Detect which cell encompasses the target text, then output its [x, y] center coordinate. 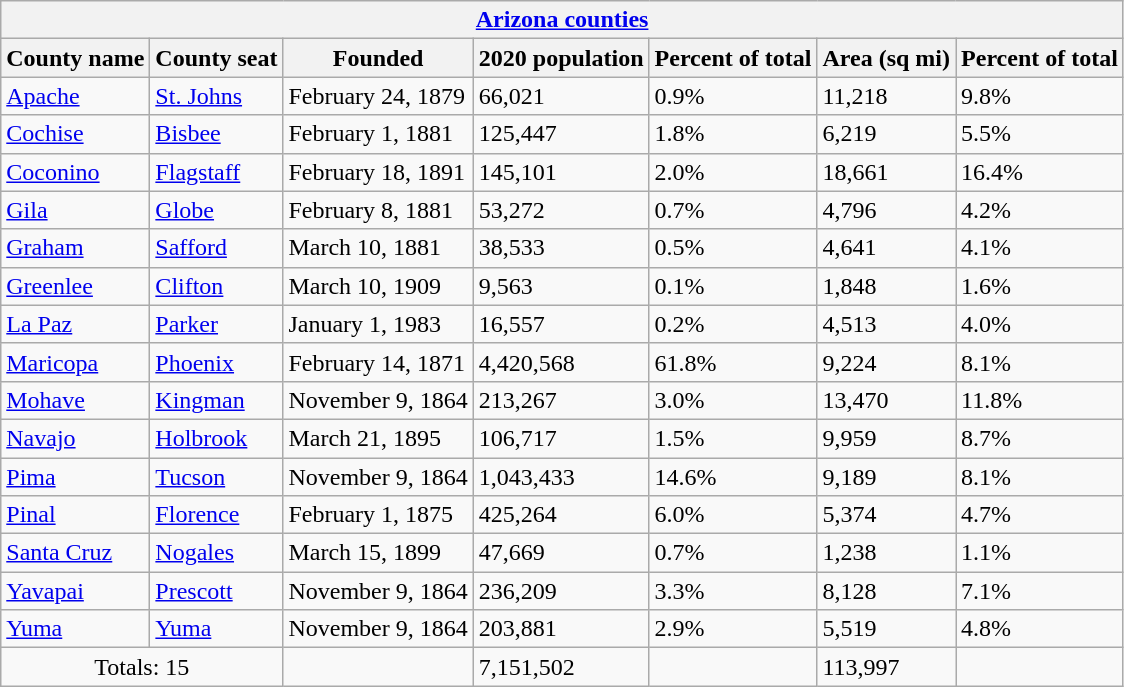
Maricopa [76, 362]
1.8% [733, 134]
6.0% [733, 515]
March 10, 1909 [378, 286]
Pinal [76, 515]
Apache [76, 96]
Prescott [216, 591]
47,669 [561, 553]
9.8% [1040, 96]
213,267 [561, 400]
Coconino [76, 172]
Greenlee [76, 286]
8.7% [1040, 438]
53,272 [561, 210]
Area (sq mi) [886, 58]
6,219 [886, 134]
Nogales [216, 553]
2020 population [561, 58]
1,043,433 [561, 477]
4.7% [1040, 515]
1,238 [886, 553]
9,189 [886, 477]
Tucson [216, 477]
Cochise [76, 134]
0.9% [733, 96]
5,519 [886, 629]
8,128 [886, 591]
Holbrook [216, 438]
Arizona counties [562, 20]
125,447 [561, 134]
4.1% [1040, 248]
February 14, 1871 [378, 362]
Navajo [76, 438]
4,641 [886, 248]
Flagstaff [216, 172]
La Paz [76, 324]
38,533 [561, 248]
3.0% [733, 400]
11,218 [886, 96]
Graham [76, 248]
February 18, 1891 [378, 172]
Founded [378, 58]
Kingman [216, 400]
Gila [76, 210]
4.2% [1040, 210]
St. Johns [216, 96]
16.4% [1040, 172]
County name [76, 58]
5.5% [1040, 134]
113,997 [886, 667]
14.6% [733, 477]
February 8, 1881 [378, 210]
9,959 [886, 438]
Santa Cruz [76, 553]
0.1% [733, 286]
106,717 [561, 438]
9,563 [561, 286]
145,101 [561, 172]
1.6% [1040, 286]
Bisbee [216, 134]
2.9% [733, 629]
Clifton [216, 286]
0.5% [733, 248]
236,209 [561, 591]
1,848 [886, 286]
16,557 [561, 324]
4,513 [886, 324]
Yavapai [76, 591]
February 1, 1881 [378, 134]
2.0% [733, 172]
March 10, 1881 [378, 248]
0.2% [733, 324]
3.3% [733, 591]
7,151,502 [561, 667]
February 1, 1875 [378, 515]
9,224 [886, 362]
Phoenix [216, 362]
1.1% [1040, 553]
5,374 [886, 515]
4,796 [886, 210]
4,420,568 [561, 362]
Safford [216, 248]
March 21, 1895 [378, 438]
Parker [216, 324]
13,470 [886, 400]
7.1% [1040, 591]
Globe [216, 210]
March 15, 1899 [378, 553]
18,661 [886, 172]
February 24, 1879 [378, 96]
Florence [216, 515]
Pima [76, 477]
203,881 [561, 629]
425,264 [561, 515]
January 1, 1983 [378, 324]
4.0% [1040, 324]
66,021 [561, 96]
County seat [216, 58]
Totals: 15 [142, 667]
Mohave [76, 400]
4.8% [1040, 629]
11.8% [1040, 400]
1.5% [733, 438]
61.8% [733, 362]
